Determine the (x, y) coordinate at the center of the cell enclosing the given text.  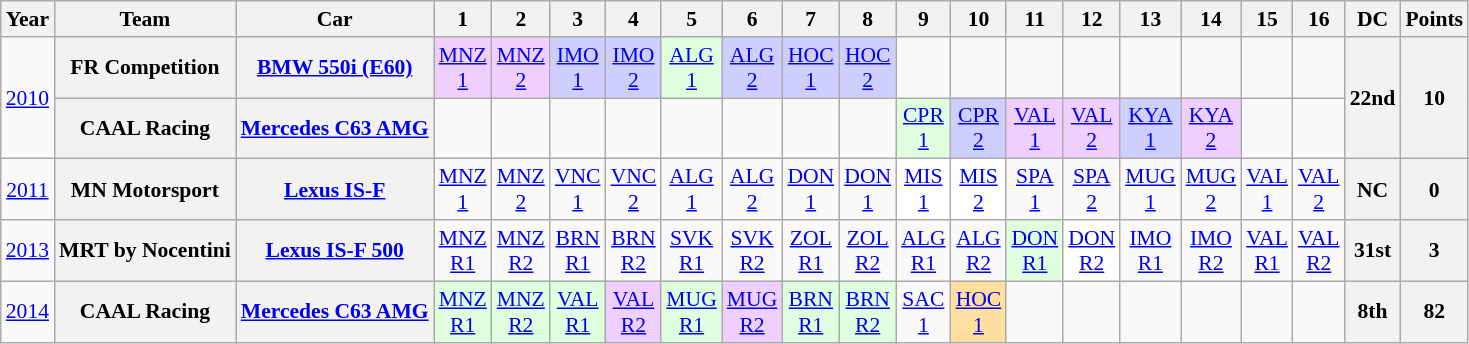
2 (521, 19)
Lexus IS-F (335, 190)
DONR2 (1092, 250)
SPA1 (1034, 190)
IMOR1 (1150, 250)
8 (868, 19)
SPA2 (1092, 190)
MUG2 (1212, 190)
5 (692, 19)
Points (1434, 19)
82 (1434, 312)
2010 (28, 98)
DONR1 (1034, 250)
ZOLR2 (868, 250)
KYA2 (1212, 128)
SAC1 (923, 312)
MUGR2 (752, 312)
7 (810, 19)
0 (1434, 190)
MUGR1 (692, 312)
SVKR2 (752, 250)
KYA1 (1150, 128)
12 (1092, 19)
MIS1 (923, 190)
VNC1 (578, 190)
6 (752, 19)
MIS2 (979, 190)
DC (1373, 19)
1 (463, 19)
14 (1212, 19)
IMO2 (634, 68)
8th (1373, 312)
15 (1267, 19)
MN Motorsport (145, 190)
2011 (28, 190)
SVKR1 (692, 250)
IMO1 (578, 68)
Car (335, 19)
FR Competition (145, 68)
ALGR1 (923, 250)
ZOLR1 (810, 250)
Year (28, 19)
Team (145, 19)
HOC2 (868, 68)
IMOR2 (1212, 250)
CPR2 (979, 128)
Lexus IS-F 500 (335, 250)
ALGR2 (979, 250)
31st (1373, 250)
9 (923, 19)
2013 (28, 250)
VNC2 (634, 190)
11 (1034, 19)
BMW 550i (E60) (335, 68)
NC (1373, 190)
13 (1150, 19)
4 (634, 19)
2014 (28, 312)
16 (1319, 19)
22nd (1373, 98)
CPR1 (923, 128)
MUG1 (1150, 190)
MRT by Nocentini (145, 250)
